Capture the cell that displays the provided text and extract its [X, Y] central coordinate. 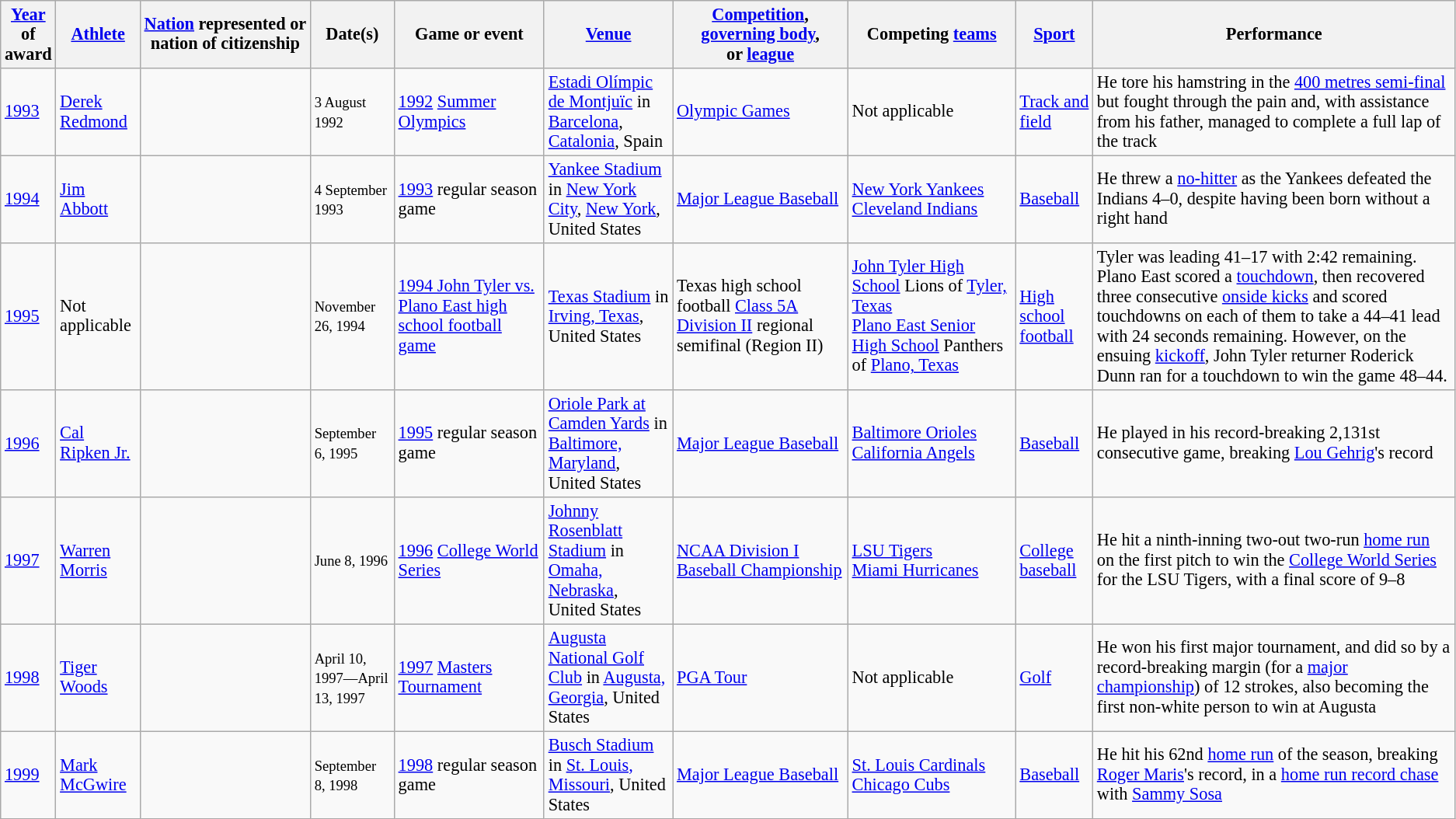
Derek Redmond [98, 112]
LSU TigersMiami Hurricanes [932, 559]
1999 [28, 774]
1994 John Tyler vs. Plano East high school football game [469, 315]
April 10, 1997—April 13, 1997 [352, 678]
Yearofaward [28, 34]
1996 College World Series [469, 559]
Warren Morris [98, 559]
September 6, 1995 [352, 443]
Date(s) [352, 34]
He hit his 62nd home run of the season, breaking Roger Maris's record, in a home run record chase with Sammy Sosa [1274, 774]
Jim Abbott [98, 199]
Mark McGwire [98, 774]
Venue [608, 34]
Golf [1054, 678]
1996 [28, 443]
Texas high school football Class 5A Division II regional semifinal (Region II) [761, 315]
New York YankeesCleveland Indians [932, 199]
John Tyler High School Lions of Tyler, TexasPlano East Senior High School Panthers of Plano, Texas [932, 315]
He threw a no-hitter as the Yankees defeated the Indians 4–0, despite having been born without a right hand [1274, 199]
Johnny Rosenblatt Stadium in Omaha, Nebraska, United States [608, 559]
1998 regular season game [469, 774]
Competing teams [932, 34]
He hit a ninth-inning two-out two-run home run on the first pitch to win the College World Series for the LSU Tigers, with a final score of 9–8 [1274, 559]
Cal Ripken Jr. [98, 443]
NCAA Division I Baseball Championship [761, 559]
1995 regular season game [469, 443]
He played in his record-breaking 2,131st consecutive game, breaking Lou Gehrig's record [1274, 443]
St. Louis CardinalsChicago Cubs [932, 774]
Track and field [1054, 112]
Performance [1274, 34]
Olympic Games [761, 112]
4 September 1993 [352, 199]
Nation represented ornation of citizenship [225, 34]
1993 [28, 112]
3 August 1992 [352, 112]
June 8, 1996 [352, 559]
PGA Tour [761, 678]
College baseball [1054, 559]
1997 Masters Tournament [469, 678]
Sport [1054, 34]
Game or event [469, 34]
November 26, 1994 [352, 315]
September 8, 1998 [352, 774]
Estadi Olímpic de Montjuïc in Barcelona, Catalonia, Spain [608, 112]
Athlete [98, 34]
Augusta National Golf Club in Augusta, Georgia, United States [608, 678]
Oriole Park at Camden Yards in Baltimore, Maryland, United States [608, 443]
Tiger Woods [98, 678]
Competition,governing body, or league [761, 34]
Baltimore OriolesCalifornia Angels [932, 443]
1994 [28, 199]
1998 [28, 678]
1997 [28, 559]
Texas Stadium in Irving, Texas, United States [608, 315]
1995 [28, 315]
Yankee Stadium in New York City, New York, United States [608, 199]
Busch Stadium in St. Louis, Missouri, United States [608, 774]
1993 regular season game [469, 199]
High school football [1054, 315]
1992 Summer Olympics [469, 112]
